Capture the cell that displays the provided text and extract its (x, y) central coordinate. 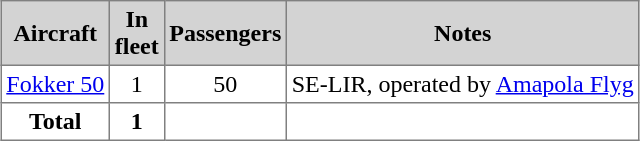
SE-LIR, operated by Amapola Flyg (462, 84)
Fokker 50 (55, 84)
Notes (462, 33)
In fleet (137, 33)
50 (225, 84)
Total (55, 122)
Aircraft (55, 33)
Passengers (225, 33)
